Identify which cell holds the provided text, then report its (x, y) central coordinate. 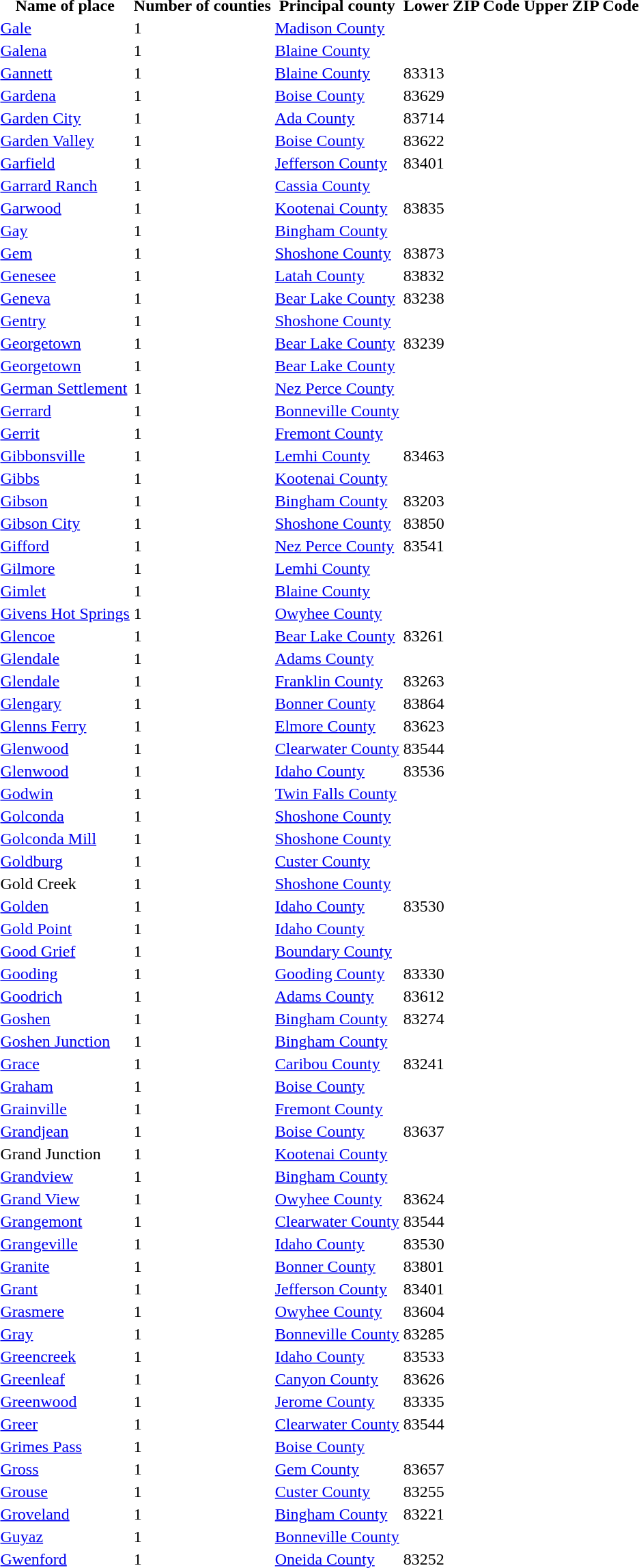
Franklin County (337, 681)
83274 (461, 1019)
83637 (461, 1131)
83629 (461, 96)
83832 (461, 276)
Ada County (337, 118)
83203 (461, 501)
83623 (461, 726)
83864 (461, 703)
Canyon County (337, 1379)
83850 (461, 523)
83285 (461, 1334)
83313 (461, 73)
Twin Falls County (337, 794)
83241 (461, 1064)
83335 (461, 1402)
83536 (461, 771)
83261 (461, 636)
83255 (461, 1492)
Gem County (337, 1469)
83624 (461, 1199)
83330 (461, 974)
83221 (461, 1514)
Gooding County (337, 974)
83873 (461, 253)
83622 (461, 141)
Cassia County (337, 186)
Boundary County (337, 951)
83263 (461, 681)
83657 (461, 1469)
83604 (461, 1311)
83714 (461, 118)
Latah County (337, 276)
83801 (461, 1266)
83533 (461, 1356)
83541 (461, 546)
83835 (461, 208)
83239 (461, 343)
83626 (461, 1379)
83238 (461, 298)
83612 (461, 996)
Caribou County (337, 1064)
Madison County (337, 28)
Jerome County (337, 1402)
83463 (461, 456)
Elmore County (337, 726)
